Search for the cell housing the specified text and yield its (X, Y) center coordinate. 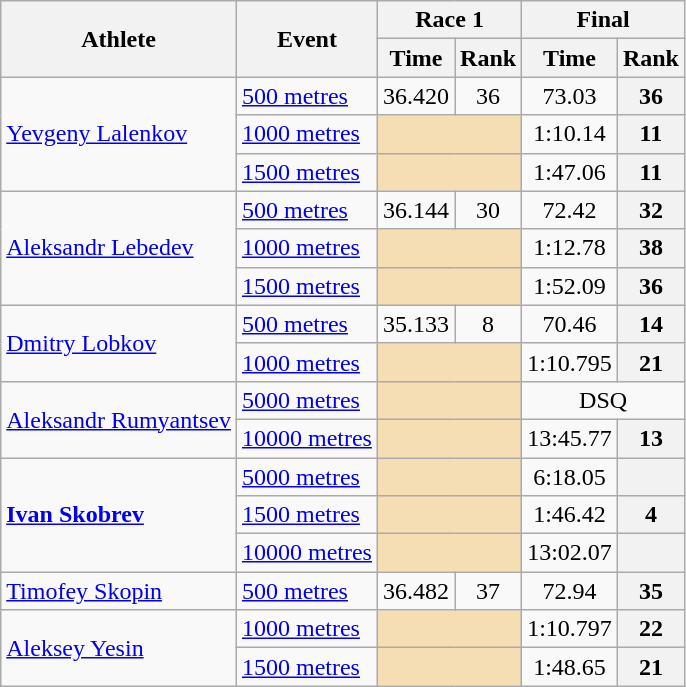
72.42 (570, 210)
14 (650, 324)
13:45.77 (570, 438)
30 (488, 210)
1:47.06 (570, 172)
DSQ (604, 400)
Athlete (119, 39)
1:46.42 (570, 515)
1:10.795 (570, 362)
1:48.65 (570, 667)
1:10.14 (570, 134)
22 (650, 629)
Aleksandr Lebedev (119, 248)
13 (650, 438)
Dmitry Lobkov (119, 343)
37 (488, 591)
35.133 (416, 324)
72.94 (570, 591)
Event (306, 39)
32 (650, 210)
38 (650, 248)
1:12.78 (570, 248)
73.03 (570, 96)
8 (488, 324)
Ivan Skobrev (119, 515)
36.144 (416, 210)
Race 1 (449, 20)
70.46 (570, 324)
Aleksandr Rumyantsev (119, 419)
13:02.07 (570, 553)
1:52.09 (570, 286)
36.482 (416, 591)
36.420 (416, 96)
Timofey Skopin (119, 591)
35 (650, 591)
Final (604, 20)
4 (650, 515)
Yevgeny Lalenkov (119, 134)
6:18.05 (570, 477)
1:10.797 (570, 629)
Aleksey Yesin (119, 648)
